Determine the (x, y) coordinate at the center of the cell enclosing the given text.  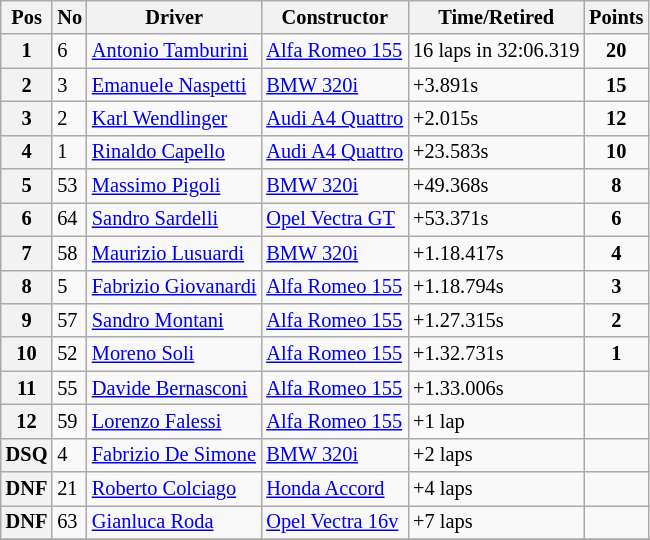
11 (27, 388)
Gianluca Roda (174, 522)
+23.583s (496, 152)
+2.015s (496, 118)
Fabrizio De Simone (174, 455)
+1 lap (496, 421)
+1.33.006s (496, 388)
Roberto Colciago (174, 489)
Sandro Sardelli (174, 219)
59 (70, 421)
21 (70, 489)
Driver (174, 17)
58 (70, 253)
Fabrizio Giovanardi (174, 287)
Rinaldo Capello (174, 152)
Massimo Pigoli (174, 186)
Constructor (334, 17)
+53.371s (496, 219)
Maurizio Lusuardi (174, 253)
Davide Bernasconi (174, 388)
+49.368s (496, 186)
Sandro Montani (174, 320)
+3.891s (496, 85)
9 (27, 320)
+1.32.731s (496, 354)
Points (616, 17)
Opel Vectra GT (334, 219)
Time/Retired (496, 17)
+1.27.315s (496, 320)
+2 laps (496, 455)
Honda Accord (334, 489)
57 (70, 320)
Karl Wendlinger (174, 118)
7 (27, 253)
64 (70, 219)
63 (70, 522)
No (70, 17)
53 (70, 186)
15 (616, 85)
Moreno Soli (174, 354)
Opel Vectra 16v (334, 522)
+7 laps (496, 522)
+4 laps (496, 489)
52 (70, 354)
55 (70, 388)
Pos (27, 17)
Antonio Tamburini (174, 51)
+1.18.794s (496, 287)
Lorenzo Falessi (174, 421)
+1.18.417s (496, 253)
DSQ (27, 455)
16 laps in 32:06.319 (496, 51)
Emanuele Naspetti (174, 85)
20 (616, 51)
